Return (X, Y) of the center of cell containing provided text 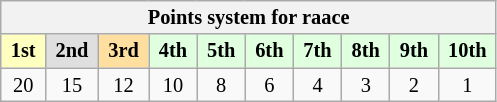
20 (24, 85)
3 (366, 85)
6th (269, 51)
2 (414, 85)
2nd (72, 51)
15 (72, 85)
9th (414, 51)
5th (221, 51)
3rd (123, 51)
6 (269, 85)
12 (123, 85)
Points system for raace (249, 17)
10th (467, 51)
10 (173, 85)
1 (467, 85)
8 (221, 85)
4th (173, 51)
7th (317, 51)
1st (24, 51)
4 (317, 85)
8th (366, 51)
